Determine the [X, Y] coordinate at the center of the cell enclosing the given text.  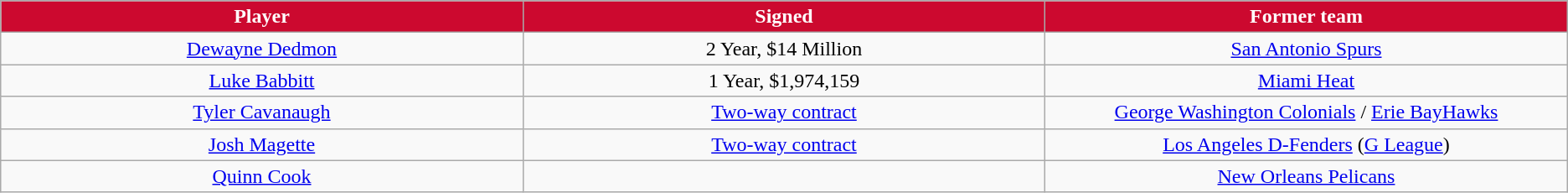
New Orleans Pelicans [1307, 176]
1 Year, $1,974,159 [784, 81]
Tyler Cavanaugh [261, 112]
Dewayne Dedmon [261, 49]
George Washington Colonials / Erie BayHawks [1307, 112]
Quinn Cook [261, 176]
Miami Heat [1307, 81]
Josh Magette [261, 144]
Luke Babbitt [261, 81]
Player [261, 17]
Los Angeles D-Fenders (G League) [1307, 144]
Signed [784, 17]
San Antonio Spurs [1307, 49]
2 Year, $14 Million [784, 49]
Former team [1307, 17]
